Locate the cell with the specified text and output its [x, y] center coordinate. 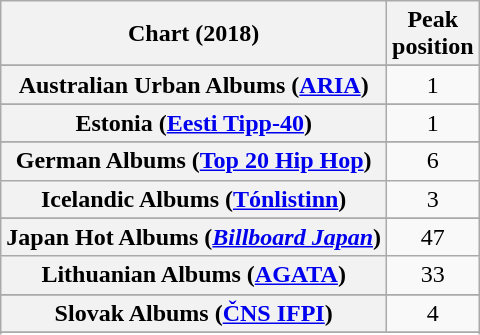
3 [433, 199]
4 [433, 313]
Icelandic Albums (Tónlistinn) [194, 199]
Estonia (Eesti Tipp-40) [194, 123]
Chart (2018) [194, 34]
Slovak Albums (ČNS IFPI) [194, 313]
Japan Hot Albums (Billboard Japan) [194, 237]
33 [433, 275]
Peak position [433, 34]
Australian Urban Albums (ARIA) [194, 85]
German Albums (Top 20 Hip Hop) [194, 161]
6 [433, 161]
Lithuanian Albums (AGATA) [194, 275]
47 [433, 237]
